Identify which cell holds the provided text, then report its (X, Y) central coordinate. 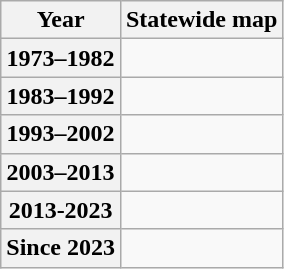
Statewide map (201, 20)
1973–1982 (61, 58)
Year (61, 20)
Since 2023 (61, 248)
2013-2023 (61, 210)
1983–1992 (61, 96)
2003–2013 (61, 172)
1993–2002 (61, 134)
